Locate the cell with the specified text and output its [X, Y] center coordinate. 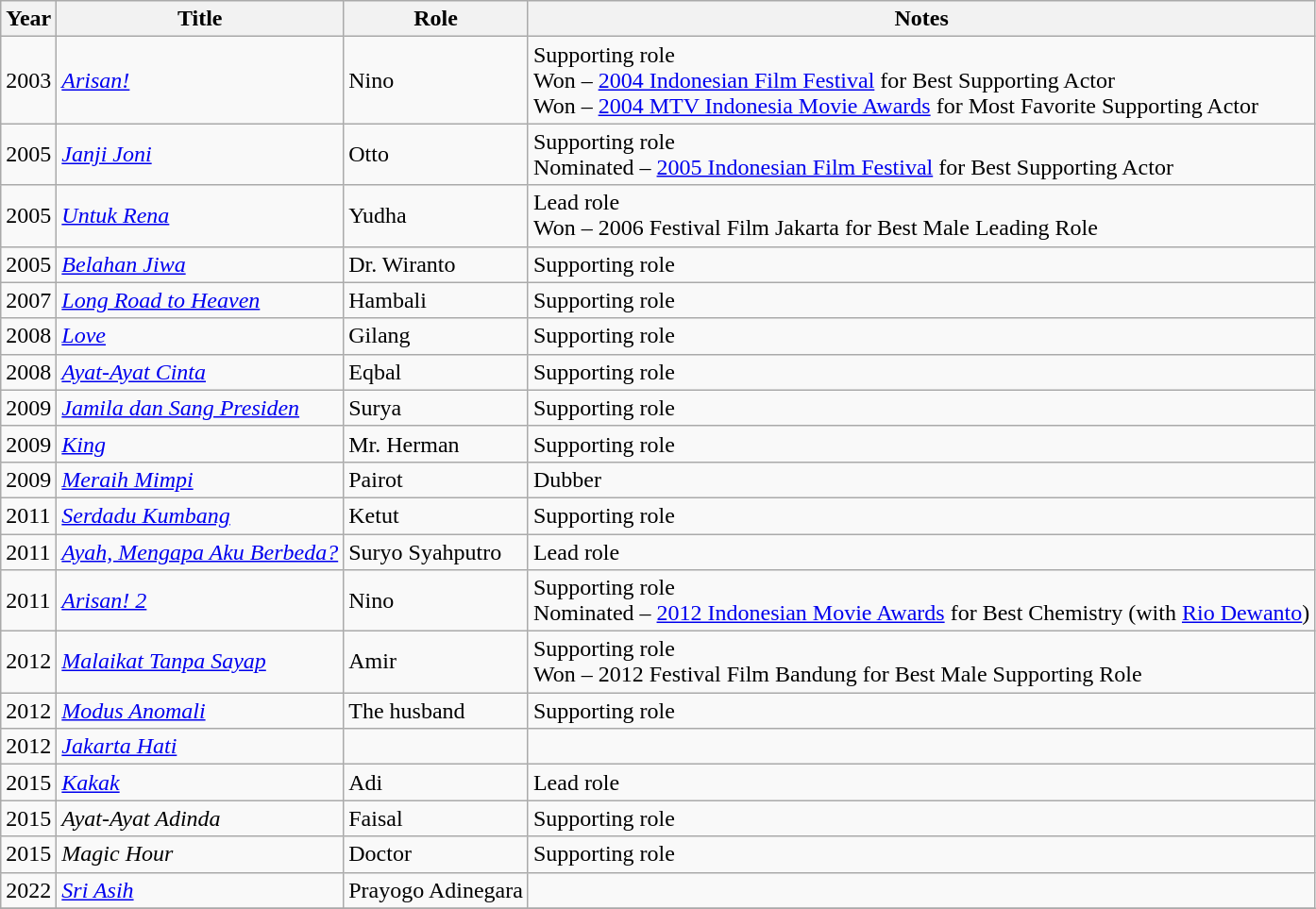
Prayogo Adinegara [436, 890]
2022 [28, 890]
Suryo Syahputro [436, 552]
King [200, 444]
Kakak [200, 783]
Amir [436, 663]
Janji Joni [200, 155]
Sri Asih [200, 890]
The husband [436, 711]
Adi [436, 783]
Supporting roleNominated – 2005 Indonesian Film Festival for Best Supporting Actor [921, 155]
Serdadu Kumbang [200, 515]
Doctor [436, 854]
Otto [436, 155]
Eqbal [436, 372]
Jakarta Hati [200, 747]
Malaikat Tanpa Sayap [200, 663]
Role [436, 19]
Modus Anomali [200, 711]
Ayah, Mengapa Aku Berbeda? [200, 552]
Lead roleWon – 2006 Festival Film Jakarta for Best Male Leading Role [921, 215]
Supporting roleWon – 2012 Festival Film Bandung for Best Male Supporting Role [921, 663]
Title [200, 19]
Untuk Rena [200, 215]
Faisal [436, 818]
Gilang [436, 336]
Ayat-Ayat Adinda [200, 818]
Year [28, 19]
Ayat-Ayat Cinta [200, 372]
Supporting roleNominated – 2012 Indonesian Movie Awards for Best Chemistry (with Rio Dewanto) [921, 600]
Supporting roleWon – 2004 Indonesian Film Festival for Best Supporting ActorWon – 2004 MTV Indonesia Movie Awards for Most Favorite Supporting Actor [921, 80]
Notes [921, 19]
Arisan! 2 [200, 600]
Meraih Mimpi [200, 480]
Pairot [436, 480]
Magic Hour [200, 854]
Belahan Jiwa [200, 264]
2003 [28, 80]
Surya [436, 408]
2007 [28, 300]
Arisan! [200, 80]
Love [200, 336]
Mr. Herman [436, 444]
Dr. Wiranto [436, 264]
Jamila dan Sang Presiden [200, 408]
Long Road to Heaven [200, 300]
Ketut [436, 515]
Yudha [436, 215]
Hambali [436, 300]
Dubber [921, 480]
